Return (X, Y) of the center of cell containing provided text 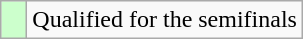
Qualified for the semifinals (165, 20)
